Search for the cell housing the specified text and yield its (X, Y) center coordinate. 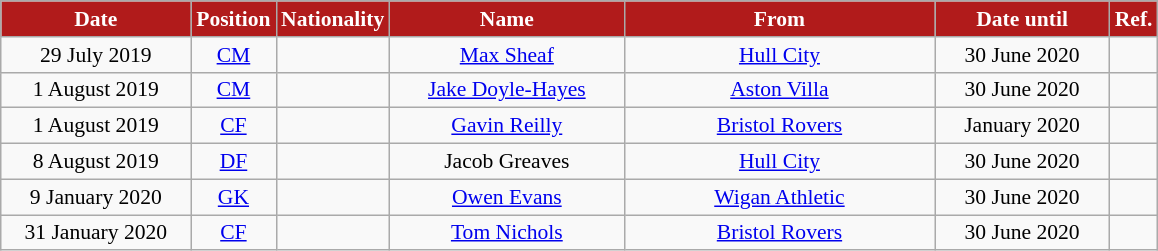
GK (234, 197)
Jacob Greaves (506, 162)
DF (234, 162)
Owen Evans (506, 197)
Position (234, 19)
Date until (1022, 19)
Max Sheaf (506, 55)
January 2020 (1022, 126)
Ref. (1134, 19)
31 January 2020 (96, 233)
Tom Nichols (506, 233)
From (779, 19)
Wigan Athletic (779, 197)
Name (506, 19)
Nationality (332, 19)
Gavin Reilly (506, 126)
29 July 2019 (96, 55)
9 January 2020 (96, 197)
Date (96, 19)
Jake Doyle-Hayes (506, 90)
8 August 2019 (96, 162)
Aston Villa (779, 90)
